Output the (x, y) coordinate of the center of the cell containing the given text.  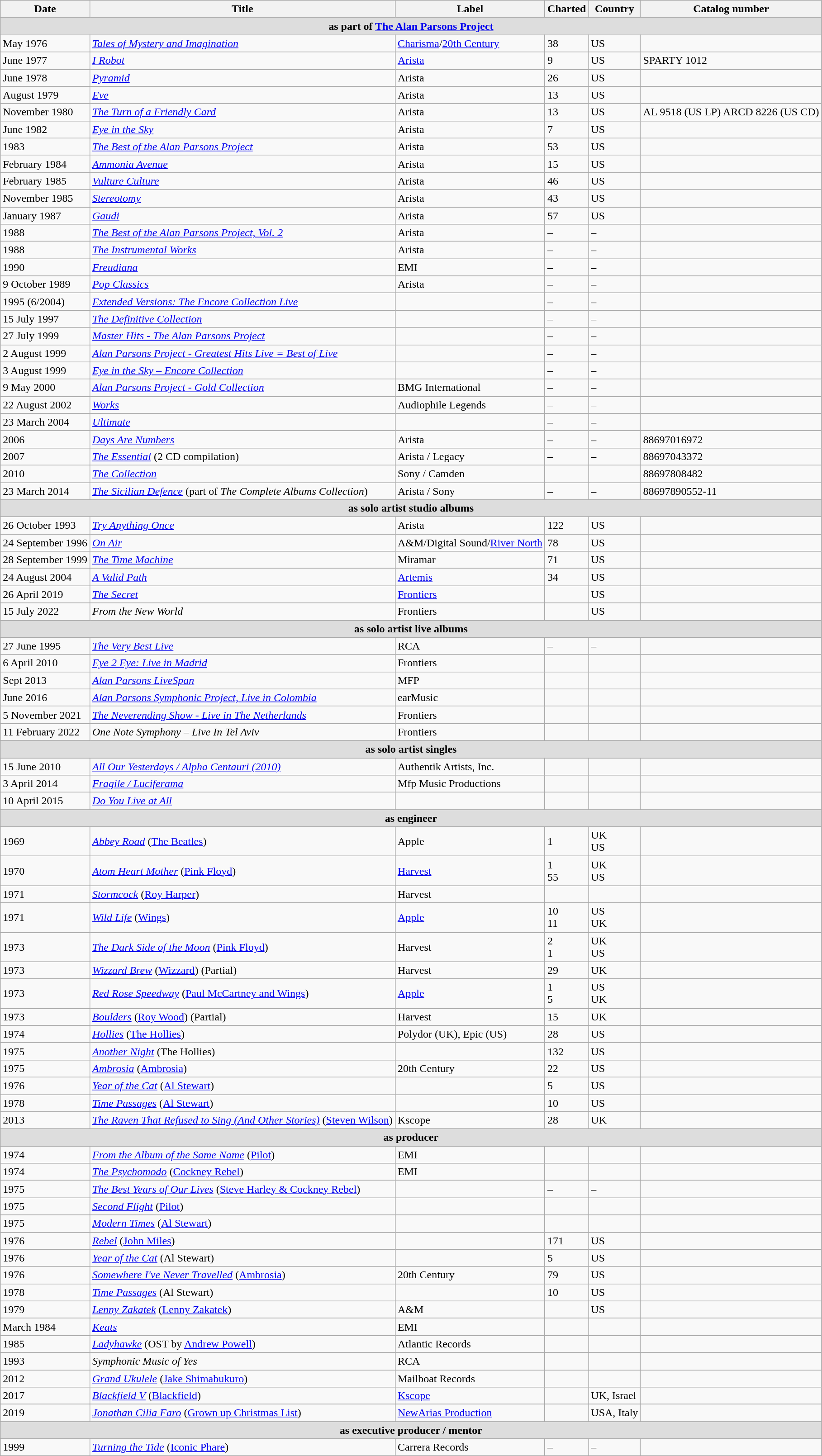
Freudiana (242, 267)
BMG International (470, 388)
2010 (45, 474)
Carrera Records (470, 1447)
earMusic (470, 697)
Arista / Sony (470, 491)
27 July 1999 (45, 336)
August 1979 (45, 95)
as engineer (411, 818)
78 (566, 543)
1970 (45, 871)
January 1987 (45, 216)
June 1977 (45, 61)
57 (566, 216)
The Secret (242, 594)
3 August 1999 (45, 370)
24 August 2004 (45, 577)
11 February 2022 (45, 732)
Country (614, 9)
Wild Life (Wings) (242, 917)
1995 (6/2004) (45, 302)
Master Hits - The Alan Parsons Project (242, 336)
23 March 2004 (45, 422)
The Psychomodo (Cockney Rebel) (242, 1172)
2017 (45, 1396)
Do You Live at All (242, 801)
The Best of the Alan Parsons Project, Vol. 2 (242, 233)
53 (566, 147)
Extended Versions: The Encore Collection Live (242, 302)
2007 (45, 456)
The Essential (2 CD compilation) (242, 456)
2013 (45, 1120)
as part of The Alan Parsons Project (411, 26)
Abbey Road (The Beatles) (242, 841)
171 (566, 1241)
Eye 2 Eye: Live in Madrid (242, 663)
Try Anything Once (242, 526)
Atom Heart Mother (Pink Floyd) (242, 871)
Ultimate (242, 422)
15 July 1997 (45, 319)
USA, Italy (614, 1413)
as executive producer / mentor (411, 1430)
AL 9518 (US LP) ARCD 8226 (US CD) (731, 112)
One Note Symphony – Live In Tel Aviv (242, 732)
28 September 1999 (45, 560)
The Time Machine (242, 560)
Grand Ukulele (Jake Shimabukuro) (242, 1378)
Keats (242, 1327)
Modern Times (Al Stewart) (242, 1224)
SPARTY 1012 (731, 61)
Another Night (The Hollies) (242, 1051)
Fragile / Luciferama (242, 784)
Turning the Tide (Iconic Phare) (242, 1447)
88697016972 (731, 439)
A&M/Digital Sound/River North (470, 543)
Authentik Artists, Inc. (470, 767)
1999 (45, 1447)
The Sicilian Defence (part of The Complete Albums Collection) (242, 491)
as solo artist live albums (411, 629)
Arista / Legacy (470, 456)
Ammonia Avenue (242, 164)
From the Album of the Same Name (Pilot) (242, 1155)
88697890552-11 (731, 491)
June 1982 (45, 129)
21 (566, 947)
The Neverending Show - Live in The Netherlands (242, 715)
1993 (45, 1361)
The Raven That Refused to Sing (And Other Stories) (Steven Wilson) (242, 1120)
as solo artist studio albums (411, 508)
Jonathan Cilia Faro (Grown up Christmas List) (242, 1413)
June 1978 (45, 78)
132 (566, 1051)
A&M (470, 1309)
Boulders (Roy Wood) (Partial) (242, 1017)
UK, Israel (614, 1396)
NewArias Production (470, 1413)
March 1984 (45, 1327)
Date (45, 9)
2 August 1999 (45, 353)
26 April 2019 (45, 594)
Eye in the Sky (242, 129)
Vulture Culture (242, 181)
I Robot (242, 61)
Audiophile Legends (470, 405)
Artemis (470, 577)
The Dark Side of the Moon (Pink Floyd) (242, 947)
Sony / Camden (470, 474)
Sept 2013 (45, 680)
1983 (45, 147)
From the New World (242, 612)
9 (566, 61)
February 1985 (45, 181)
Stereotomy (242, 198)
Symphonic Music of Yes (242, 1361)
155 (566, 871)
MFP (470, 680)
6 April 2010 (45, 663)
1990 (45, 267)
10 April 2015 (45, 801)
Charisma/20th Century (470, 43)
24 September 1996 (45, 543)
Mfp Music Productions (470, 784)
The Very Best Live (242, 646)
Alan Parsons LiveSpan (242, 680)
Miramar (470, 560)
The Instrumental Works (242, 250)
Gaudi (242, 216)
Alan Parsons Project - Greatest Hits Live = Best of Live (242, 353)
June 2016 (45, 697)
Mailboat Records (470, 1378)
122 (566, 526)
Title (242, 9)
26 (566, 78)
1979 (45, 1309)
A Valid Path (242, 577)
Pop Classics (242, 285)
Days Are Numbers (242, 439)
November 1980 (45, 112)
79 (566, 1275)
38 (566, 43)
88697043372 (731, 456)
Hollies (The Hollies) (242, 1034)
1 (566, 841)
Wizzard Brew (Wizzard) (Partial) (242, 970)
as solo artist singles (411, 749)
as producer (411, 1138)
15 July 2022 (45, 612)
The Turn of a Friendly Card (242, 112)
Blackfield V (Blackfield) (242, 1396)
Stormcock (Roy Harper) (242, 894)
27 June 1995 (45, 646)
The Definitive Collection (242, 319)
Alan Parsons Project - Gold Collection (242, 388)
1011 (566, 917)
1969 (45, 841)
Atlantic Records (470, 1344)
February 1984 (45, 164)
26 October 1993 (45, 526)
The Collection (242, 474)
Second Flight (Pilot) (242, 1206)
2019 (45, 1413)
Polydor (UK), Epic (US) (470, 1034)
The Best Years of Our Lives (Steve Harley & Cockney Rebel) (242, 1189)
2012 (45, 1378)
May 1976 (45, 43)
9 October 1989 (45, 285)
Ambrosia (Ambrosia) (242, 1068)
1985 (45, 1344)
29 (566, 970)
43 (566, 198)
22 (566, 1068)
Lenny Zakatek (Lenny Zakatek) (242, 1309)
46 (566, 181)
7 (566, 129)
Tales of Mystery and Imagination (242, 43)
Eye in the Sky – Encore Collection (242, 370)
Somewhere I've Never Travelled (Ambrosia) (242, 1275)
Charted (566, 9)
Rebel (John Miles) (242, 1241)
On Air (242, 543)
Pyramid (242, 78)
Alan Parsons Symphonic Project, Live in Colombia (242, 697)
The Best of the Alan Parsons Project (242, 147)
Eve (242, 95)
Ladyhawke (OST by Andrew Powell) (242, 1344)
Label (470, 9)
All Our Yesterdays / Alpha Centauri (2010) (242, 767)
9 May 2000 (45, 388)
5 November 2021 (45, 715)
Catalog number (731, 9)
71 (566, 560)
34 (566, 577)
3 April 2014 (45, 784)
15 June 2010 (45, 767)
88697808482 (731, 474)
2006 (45, 439)
Red Rose Speedway (Paul McCartney and Wings) (242, 993)
22 August 2002 (45, 405)
November 1985 (45, 198)
23 March 2014 (45, 491)
Works (242, 405)
